Scan for the cell matching the given text and deliver its (X, Y) coordinate at center. 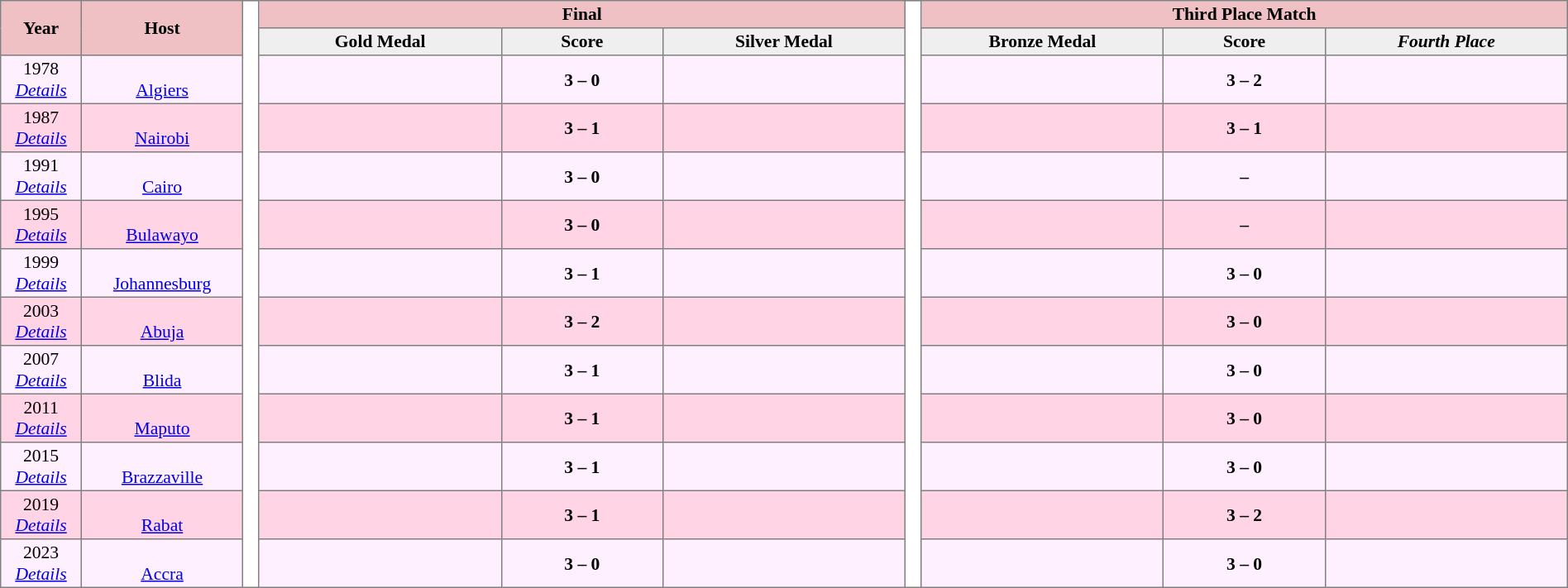
Cairo (162, 176)
Brazzaville (162, 466)
2007Details (41, 370)
Fourth Place (1446, 41)
Third Place Match (1244, 15)
Year (41, 28)
Accra (162, 563)
2019Details (41, 514)
Nairobi (162, 127)
Bulawayo (162, 224)
2023Details (41, 563)
1991Details (41, 176)
Abuja (162, 321)
1995Details (41, 224)
Gold Medal (380, 41)
2011Details (41, 418)
1987Details (41, 127)
Johannesburg (162, 273)
Blida (162, 370)
Final (582, 15)
2015Details (41, 466)
Silver Medal (784, 41)
2003Details (41, 321)
1999Details (41, 273)
Bronze Medal (1042, 41)
Algiers (162, 79)
Rabat (162, 514)
1978Details (41, 79)
Host (162, 28)
Maputo (162, 418)
